Pinpoint the cell where the given text exists, returning its (x, y) midpoint coordinate. 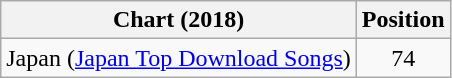
Japan (Japan Top Download Songs) (179, 58)
74 (403, 58)
Chart (2018) (179, 20)
Position (403, 20)
